Pinpoint the cell where the given text exists, returning its (X, Y) midpoint coordinate. 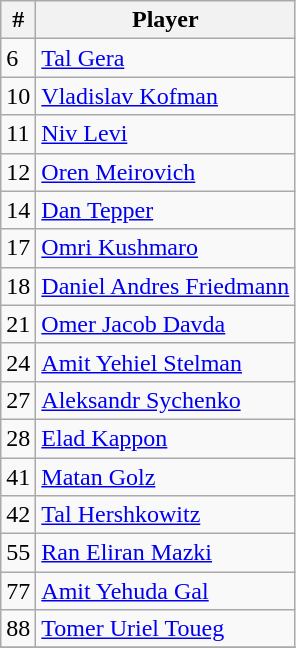
Elad Kappon (166, 438)
18 (18, 286)
Tal Hershkowitz (166, 515)
# (18, 20)
Oren Meirovich (166, 172)
77 (18, 591)
27 (18, 400)
Daniel Andres Friedmann (166, 286)
Amit Yehiel Stelman (166, 362)
21 (18, 324)
10 (18, 96)
42 (18, 515)
Amit Yehuda Gal (166, 591)
24 (18, 362)
Tal Gera (166, 58)
28 (18, 438)
Omri Kushmaro (166, 248)
Tomer Uriel Toueg (166, 629)
Vladislav Kofman (166, 96)
12 (18, 172)
14 (18, 210)
Niv Levi (166, 134)
Player (166, 20)
6 (18, 58)
11 (18, 134)
Omer Jacob Davda (166, 324)
Ran Eliran Mazki (166, 553)
Matan Golz (166, 477)
88 (18, 629)
41 (18, 477)
Dan Tepper (166, 210)
Aleksandr Sychenko (166, 400)
17 (18, 248)
55 (18, 553)
